Search for the cell housing the specified text and yield its [x, y] center coordinate. 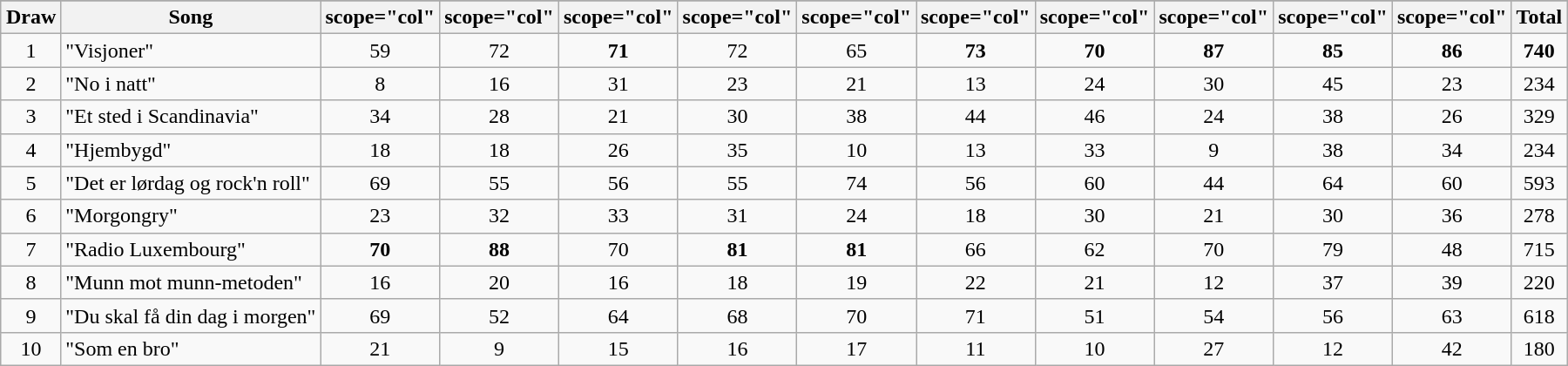
37 [1333, 282]
59 [380, 51]
22 [976, 282]
593 [1539, 183]
"Du skal få din dag i morgen" [191, 315]
62 [1094, 249]
180 [1539, 349]
5 [30, 183]
740 [1539, 51]
74 [857, 183]
73 [976, 51]
Draw [30, 17]
87 [1214, 51]
11 [976, 349]
27 [1214, 349]
51 [1094, 315]
52 [500, 315]
28 [500, 117]
86 [1451, 51]
1 [30, 51]
36 [1451, 216]
6 [30, 216]
"Visjoner" [191, 51]
19 [857, 282]
79 [1333, 249]
39 [1451, 282]
65 [857, 51]
68 [737, 315]
4 [30, 150]
"Hjembygd" [191, 150]
618 [1539, 315]
54 [1214, 315]
"Munn mot munn-metoden" [191, 282]
63 [1451, 315]
46 [1094, 117]
"No i natt" [191, 84]
"Et sted i Scandinavia" [191, 117]
"Som en bro" [191, 349]
7 [30, 249]
88 [500, 249]
715 [1539, 249]
"Morgongry" [191, 216]
Song [191, 17]
32 [500, 216]
17 [857, 349]
"Det er lørdag og rock'n roll" [191, 183]
3 [30, 117]
35 [737, 150]
20 [500, 282]
Total [1539, 17]
66 [976, 249]
48 [1451, 249]
329 [1539, 117]
2 [30, 84]
"Radio Luxembourg" [191, 249]
278 [1539, 216]
45 [1333, 84]
220 [1539, 282]
42 [1451, 349]
85 [1333, 51]
15 [618, 349]
